Provide the (x, y) coordinate of the cell's center where the given text is located.  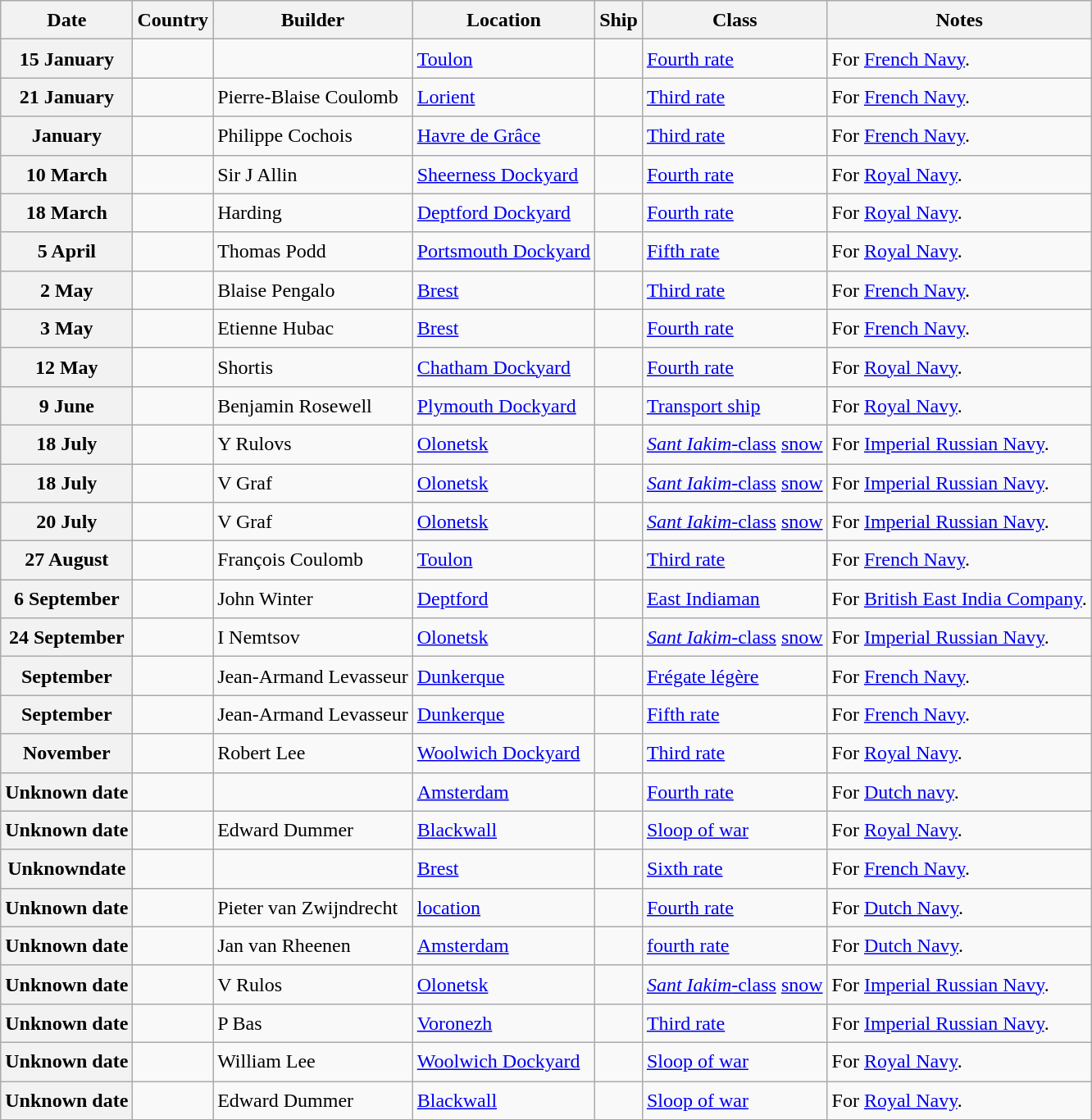
I Nemtsov (313, 638)
Shortis (313, 367)
January (67, 136)
V Rulos (313, 984)
5 April (67, 251)
6 September (67, 599)
Builder (313, 20)
27 August (67, 561)
Deptford (503, 599)
John Winter (313, 599)
Class (735, 20)
Philippe Cochois (313, 136)
15 January (67, 59)
François Coulomb (313, 561)
Country (173, 20)
Blaise Pengalo (313, 290)
2 May (67, 290)
For Dutch navy. (959, 792)
Plymouth Dockyard (503, 405)
Harding (313, 213)
18 March (67, 213)
William Lee (313, 1061)
Voronezh (503, 1023)
location (503, 907)
Chatham Dockyard (503, 367)
Lorient (503, 97)
21 January (67, 97)
3 May (67, 328)
Pieter van Zwijndrecht (313, 907)
Jan van Rheenen (313, 946)
Thomas Podd (313, 251)
November (67, 753)
Robert Lee (313, 753)
Havre de Grâce (503, 136)
24 September (67, 638)
10 March (67, 174)
9 June (67, 405)
Benjamin Rosewell (313, 405)
Portsmouth Dockyard (503, 251)
Y Rulovs (313, 444)
fourth rate (735, 946)
Ship (619, 20)
12 May (67, 367)
Pierre-Blaise Coulomb (313, 97)
Deptford Dockyard (503, 213)
Frégate légère (735, 676)
Notes (959, 20)
East Indiaman (735, 599)
Unknowndate (67, 869)
Date (67, 20)
Sir J Allin (313, 174)
Etienne Hubac (313, 328)
Sixth rate (735, 869)
Transport ship (735, 405)
Sheerness Dockyard (503, 174)
P Bas (313, 1023)
Location (503, 20)
For British East India Company. (959, 599)
20 July (67, 521)
